Pinpoint the cell where the given text exists, returning its (X, Y) midpoint coordinate. 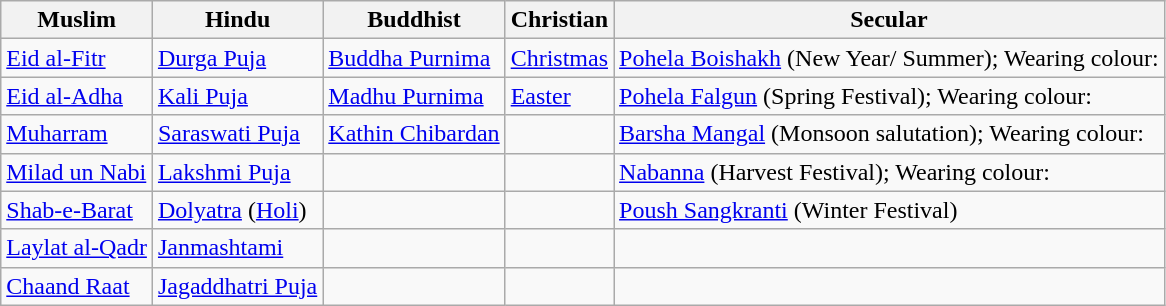
Christmas (559, 58)
Chaand Raat (77, 286)
Buddha Purnima (414, 58)
Dolyatra (Holi) (237, 210)
Barsha Mangal (Monsoon salutation); Wearing colour: (890, 134)
Christian (559, 20)
Easter (559, 96)
Kali Puja (237, 96)
Poush Sangkranti (Winter Festival) (890, 210)
Lakshmi Puja (237, 172)
Kathin Chibardan (414, 134)
Saraswati Puja (237, 134)
Pohela Falgun (Spring Festival); Wearing colour: (890, 96)
Jagaddhatri Puja (237, 286)
Nabanna (Harvest Festival); Wearing colour: (890, 172)
Hindu (237, 20)
Madhu Purnima (414, 96)
Laylat al-Qadr (77, 248)
Pohela Boishakh (New Year/ Summer); Wearing colour: (890, 58)
Janmashtami (237, 248)
Secular (890, 20)
Muslim (77, 20)
Milad un Nabi (77, 172)
Eid al-Adha (77, 96)
Eid al-Fitr (77, 58)
Muharram (77, 134)
Buddhist (414, 20)
Shab-e-Barat (77, 210)
Durga Puja (237, 58)
